Locate the cell with the specified text and output its [X, Y] center coordinate. 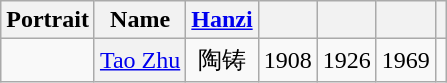
Hanzi [222, 20]
Portrait [48, 20]
陶铸 [222, 60]
1908 [288, 60]
1969 [406, 60]
Name [140, 20]
Tao Zhu [140, 60]
1926 [346, 60]
